Detect which cell encompasses the target text, then output its [x, y] center coordinate. 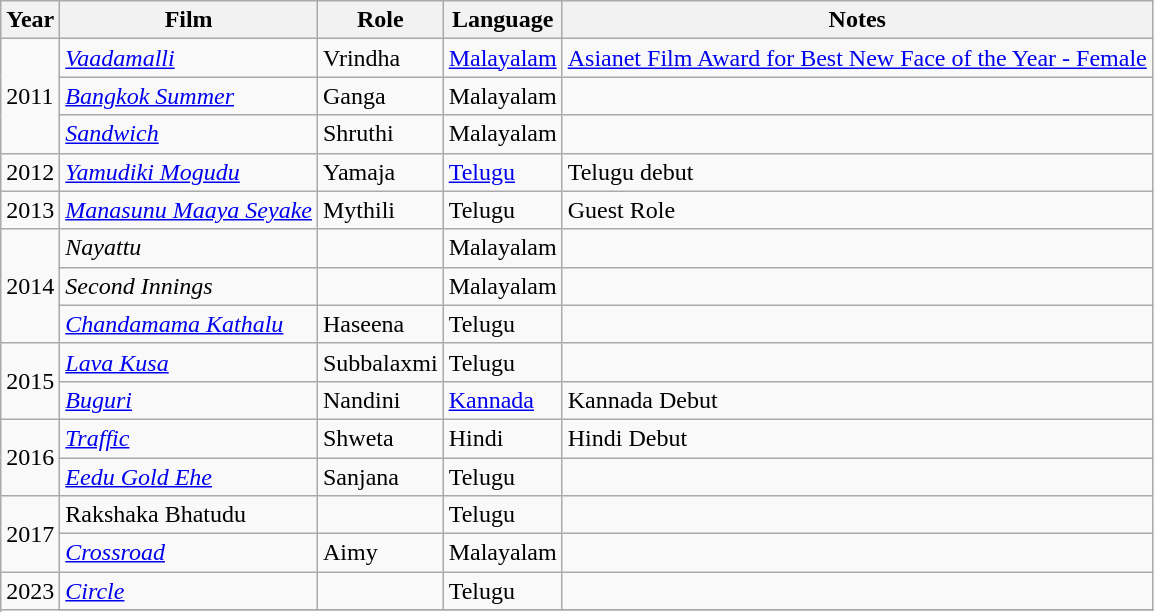
Year [30, 20]
Notes [857, 20]
Rakshaka Bhatudu [189, 515]
Traffic [189, 438]
2017 [30, 534]
2016 [30, 457]
Second Innings [189, 286]
2011 [30, 96]
Kannada Debut [857, 400]
Hindi Debut [857, 438]
2015 [30, 381]
2013 [30, 210]
Buguri [189, 400]
Manasunu Maaya Seyake [189, 210]
Subbalaxmi [380, 362]
Shweta [380, 438]
Hindi [502, 438]
Yamaja [380, 172]
Guest Role [857, 210]
2012 [30, 172]
2014 [30, 286]
Bangkok Summer [189, 96]
Film [189, 20]
Crossroad [189, 553]
Nandini [380, 400]
Shruthi [380, 134]
Aimy [380, 553]
Vaadamalli [189, 58]
Yamudiki Mogudu [189, 172]
Vrindha [380, 58]
Kannada [502, 400]
Mythili [380, 210]
Nayattu [189, 248]
Role [380, 20]
Ganga [380, 96]
Chandamama Kathalu [189, 324]
2023 [30, 591]
Telugu debut [857, 172]
Asianet Film Award for Best New Face of the Year - Female [857, 58]
Circle [189, 591]
Haseena [380, 324]
Lava Kusa [189, 362]
Sanjana [380, 477]
Sandwich [189, 134]
Language [502, 20]
Eedu Gold Ehe [189, 477]
